Detect which cell encompasses the target text, then output its [x, y] center coordinate. 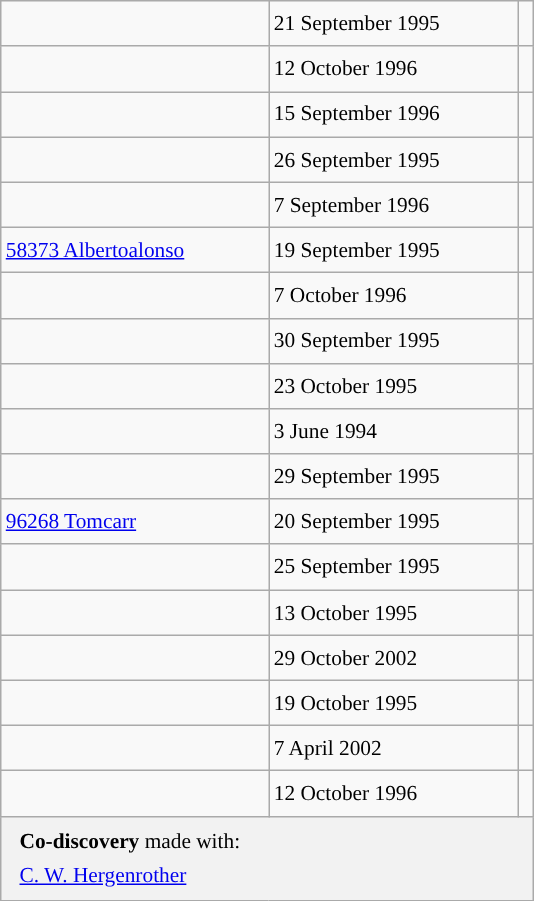
7 April 2002 [394, 748]
29 October 2002 [394, 658]
15 September 1996 [394, 114]
19 October 1995 [394, 702]
26 September 1995 [394, 160]
96268 Tomcarr [135, 522]
13 October 1995 [394, 612]
3 June 1994 [394, 432]
20 September 1995 [394, 522]
58373 Albertoalonso [135, 250]
29 September 1995 [394, 476]
21 September 1995 [394, 24]
7 September 1996 [394, 204]
7 October 1996 [394, 296]
23 October 1995 [394, 386]
25 September 1995 [394, 566]
19 September 1995 [394, 250]
30 September 1995 [394, 340]
Co-discovery made with: C. W. Hergenrother [267, 858]
